Return the (X, Y) coordinate for the center point of the cell that contains the specified text.  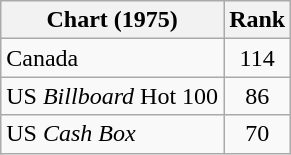
86 (258, 96)
US Billboard Hot 100 (112, 96)
Canada (112, 58)
114 (258, 58)
Rank (258, 20)
70 (258, 134)
US Cash Box (112, 134)
Chart (1975) (112, 20)
